Extract the (x, y) coordinate from the center of the cell holding the provided text.  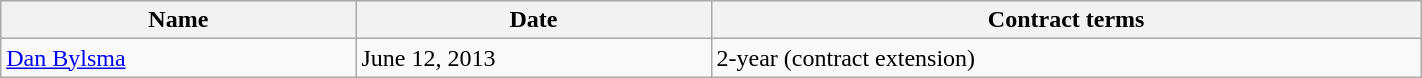
Date (534, 20)
Dan Bylsma (178, 58)
June 12, 2013 (534, 58)
Contract terms (1066, 20)
Name (178, 20)
2-year (contract extension) (1066, 58)
